Scan for the cell matching the given text and deliver its [x, y] coordinate at center. 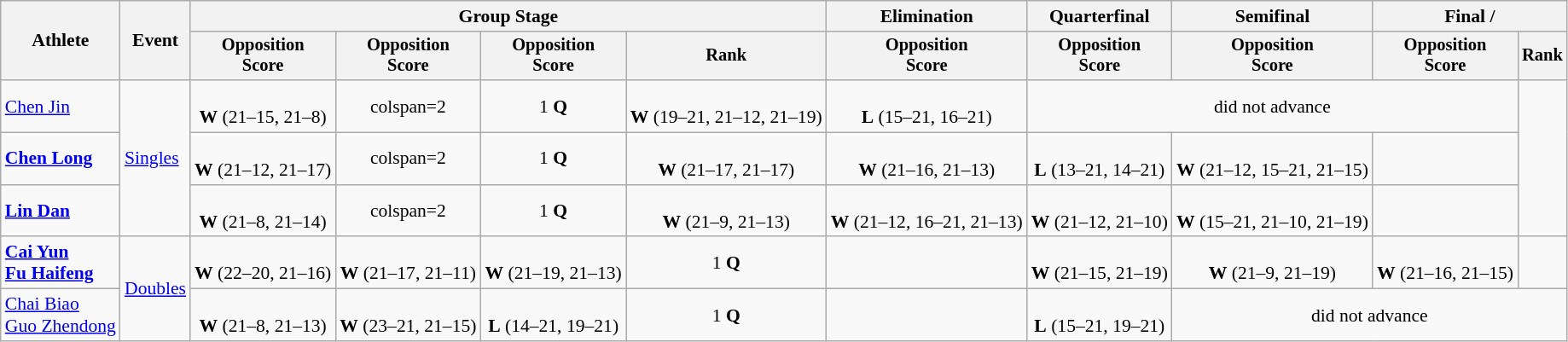
Semifinal [1273, 16]
Elimination [926, 16]
W (21–12, 21–17) [263, 159]
Group Stage [508, 16]
Event [155, 41]
W (21–9, 21–13) [727, 212]
W (21–16, 21–15) [1445, 263]
W (21–16, 21–13) [926, 159]
W (21–8, 21–13) [263, 316]
W (15–21, 21–10, 21–19) [1273, 212]
W (21–12, 21–10) [1100, 212]
L (15–21, 19–21) [1100, 316]
L (14–21, 19–21) [554, 316]
L (15–21, 16–21) [926, 106]
Cai YunFu Haifeng [61, 263]
Quarterfinal [1100, 16]
Athlete [61, 41]
Doubles [155, 289]
W (21–15, 21–8) [263, 106]
W (22–20, 21–16) [263, 263]
Chai BiaoGuo Zhendong [61, 316]
L (13–21, 14–21) [1100, 159]
W (21–12, 16–21, 21–13) [926, 212]
Singles [155, 159]
W (19–21, 21–12, 21–19) [727, 106]
W (21–19, 21–13) [554, 263]
Chen Jin [61, 106]
Final / [1470, 16]
W (21–17, 21–11) [408, 263]
Lin Dan [61, 212]
W (21–12, 15–21, 21–15) [1273, 159]
W (21–15, 21–19) [1100, 263]
Chen Long [61, 159]
W (21–8, 21–14) [263, 212]
W (21–9, 21–19) [1273, 263]
W (21–17, 21–17) [727, 159]
W (23–21, 21–15) [408, 316]
